Find where the given text appears and provide that cell's center as [x, y] coordinate. 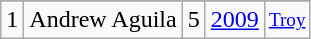
5 [194, 20]
2009 [234, 20]
Troy [287, 20]
Andrew Aguila [103, 20]
1 [12, 20]
